From the cell containing the given text, extract its center point as [x, y] coordinate. 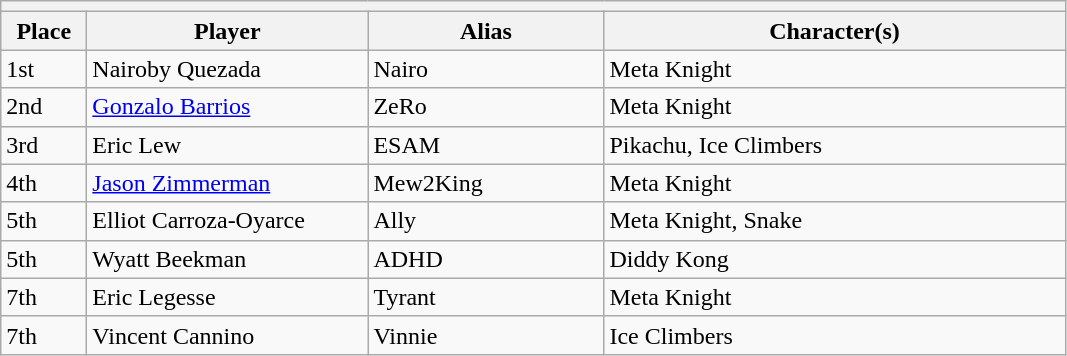
Ally [486, 221]
Vinnie [486, 335]
ESAM [486, 145]
Tyrant [486, 297]
Alias [486, 31]
Ice Climbers [834, 335]
Meta Knight, Snake [834, 221]
Nairoby Quezada [228, 69]
Player [228, 31]
Elliot Carroza-Oyarce [228, 221]
Place [44, 31]
ZeRo [486, 107]
Eric Lew [228, 145]
Jason Zimmerman [228, 183]
1st [44, 69]
4th [44, 183]
Gonzalo Barrios [228, 107]
2nd [44, 107]
Diddy Kong [834, 259]
Eric Legesse [228, 297]
Pikachu, Ice Climbers [834, 145]
ADHD [486, 259]
3rd [44, 145]
Character(s) [834, 31]
Nairo [486, 69]
Wyatt Beekman [228, 259]
Mew2King [486, 183]
Vincent Cannino [228, 335]
